Pinpoint the cell where the given text exists, returning its [X, Y] midpoint coordinate. 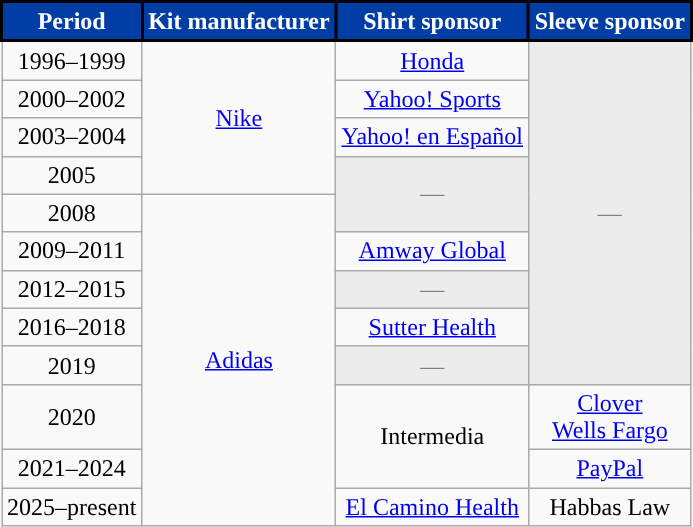
2021–2024 [72, 468]
Period [72, 22]
Honda [432, 60]
Amway Global [432, 251]
Shirt sponsor [432, 22]
Kit manufacturer [239, 22]
2005 [72, 175]
Yahoo! Sports [432, 99]
Yahoo! en Español [432, 137]
Adidas [239, 360]
Intermedia [432, 436]
2009–2011 [72, 251]
1996–1999 [72, 60]
2019 [72, 365]
2000–2002 [72, 99]
Sleeve sponsor [610, 22]
2008 [72, 213]
2003–2004 [72, 137]
2016–2018 [72, 327]
PayPal [610, 468]
Habbas Law [610, 507]
CloverWells Fargo [610, 416]
El Camino Health [432, 507]
2012–2015 [72, 289]
2020 [72, 416]
Nike [239, 118]
2025–present [72, 507]
Sutter Health [432, 327]
